Locate the cell with the specified text and output its (x, y) center coordinate. 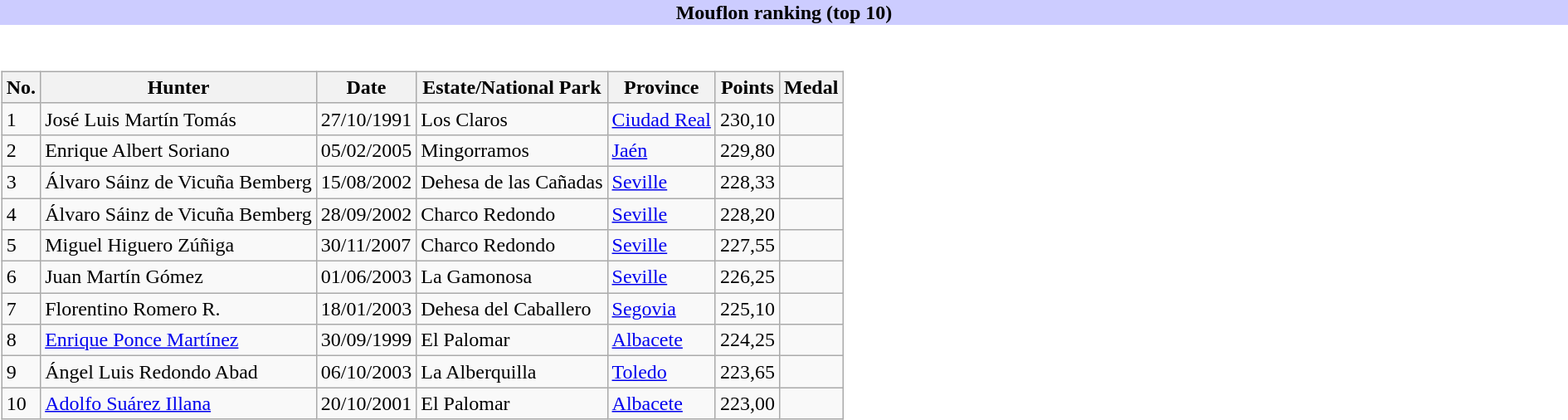
06/10/2003 (366, 372)
Hunter (179, 87)
6 (21, 277)
9 (21, 372)
Date (366, 87)
4 (21, 213)
28/09/2002 (366, 213)
05/02/2005 (366, 150)
227,55 (747, 246)
No. (21, 87)
José Luis Martín Tomás (179, 119)
228,33 (747, 182)
224,25 (747, 340)
3 (21, 182)
La Gamonosa (512, 277)
7 (21, 309)
Medal (811, 87)
Mingorramos (512, 150)
Dehesa del Caballero (512, 309)
30/09/1999 (366, 340)
27/10/1991 (366, 119)
Ángel Luis Redondo Abad (179, 372)
230,10 (747, 119)
Estate/National Park (512, 87)
225,10 (747, 309)
18/01/2003 (366, 309)
20/10/2001 (366, 403)
30/11/2007 (366, 246)
Ciudad Real (661, 119)
10 (21, 403)
Miguel Higuero Zúñiga (179, 246)
Mouflon ranking (top 10) (784, 12)
Jaén (661, 150)
Adolfo Suárez Illana (179, 403)
229,80 (747, 150)
Dehesa de las Cañadas (512, 182)
01/06/2003 (366, 277)
1 (21, 119)
Florentino Romero R. (179, 309)
223,00 (747, 403)
Los Claros (512, 119)
La Alberquilla (512, 372)
Segovia (661, 309)
2 (21, 150)
5 (21, 246)
Enrique Ponce Martínez (179, 340)
226,25 (747, 277)
228,20 (747, 213)
15/08/2002 (366, 182)
Province (661, 87)
Points (747, 87)
Toledo (661, 372)
Enrique Albert Soriano (179, 150)
Juan Martín Gómez (179, 277)
223,65 (747, 372)
8 (21, 340)
